Detect which cell encompasses the target text, then output its [x, y] center coordinate. 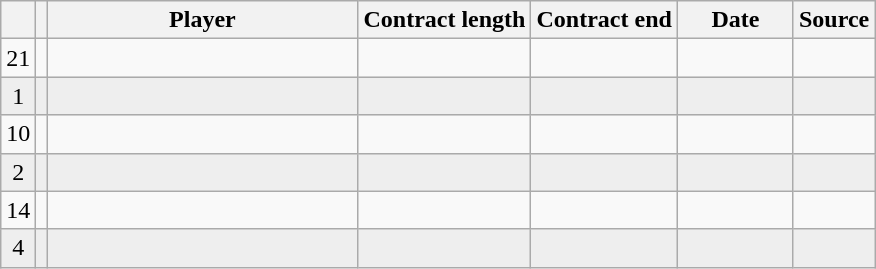
Contract end [604, 20]
Source [834, 20]
14 [18, 210]
Contract length [444, 20]
4 [18, 248]
10 [18, 134]
21 [18, 58]
2 [18, 172]
Date [735, 20]
Player [202, 20]
1 [18, 96]
